Detect which cell encompasses the target text, then output its (x, y) center coordinate. 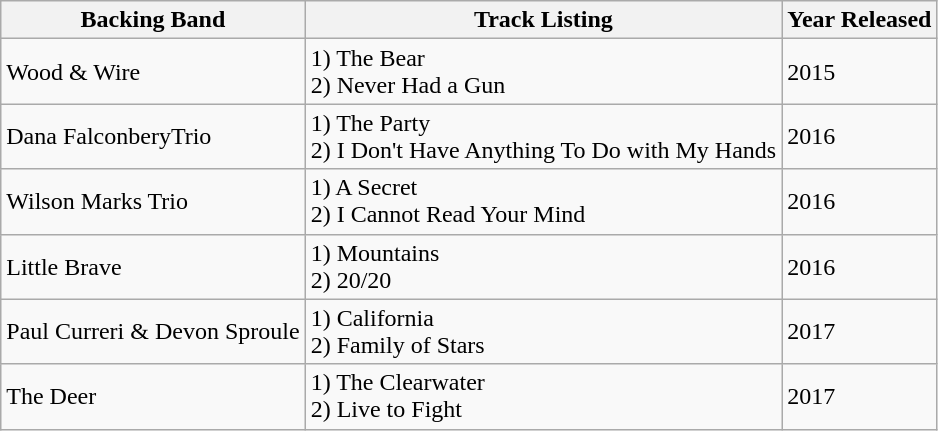
1) The Bear2) Never Had a Gun (544, 72)
The Deer (153, 396)
Track Listing (544, 20)
1) The Clearwater2) Live to Fight (544, 396)
1) California2) Family of Stars (544, 332)
Little Brave (153, 266)
Year Released (860, 20)
Wood & Wire (153, 72)
Paul Curreri & Devon Sproule (153, 332)
Backing Band (153, 20)
Wilson Marks Trio (153, 202)
Dana FalconberyTrio (153, 136)
1) A Secret2) I Cannot Read Your Mind (544, 202)
1) The Party2) I Don't Have Anything To Do with My Hands (544, 136)
1) Mountains2) 20/20 (544, 266)
2015 (860, 72)
